From the cell containing the given text, extract its center point as [x, y] coordinate. 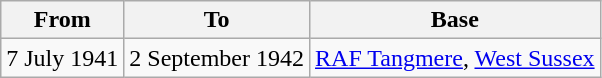
From [62, 20]
7 July 1941 [62, 58]
RAF Tangmere, West Sussex [456, 58]
To [217, 20]
Base [456, 20]
2 September 1942 [217, 58]
